Provide the [X, Y] coordinate of the cell's center where the given text is located.  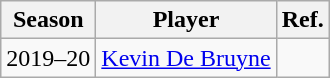
Kevin De Bruyne [186, 58]
Player [186, 20]
Season [48, 20]
Ref. [302, 20]
2019–20 [48, 58]
